Locate the cell with the specified text and output its (X, Y) center coordinate. 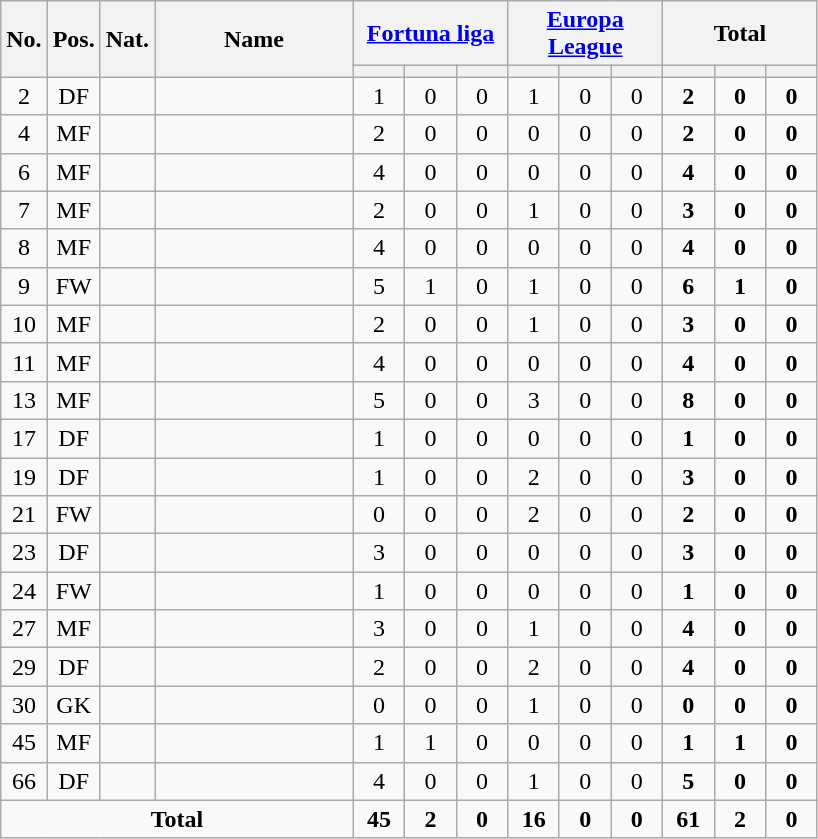
10 (24, 324)
19 (24, 477)
29 (24, 667)
GK (74, 705)
Europa League (586, 34)
Pos. (74, 39)
27 (24, 629)
16 (534, 819)
13 (24, 400)
24 (24, 591)
66 (24, 781)
23 (24, 553)
17 (24, 438)
Nat. (127, 39)
61 (689, 819)
7 (24, 210)
Name (254, 39)
11 (24, 362)
No. (24, 39)
Fortuna liga (430, 34)
30 (24, 705)
9 (24, 286)
21 (24, 515)
